Search for the cell housing the specified text and yield its (x, y) center coordinate. 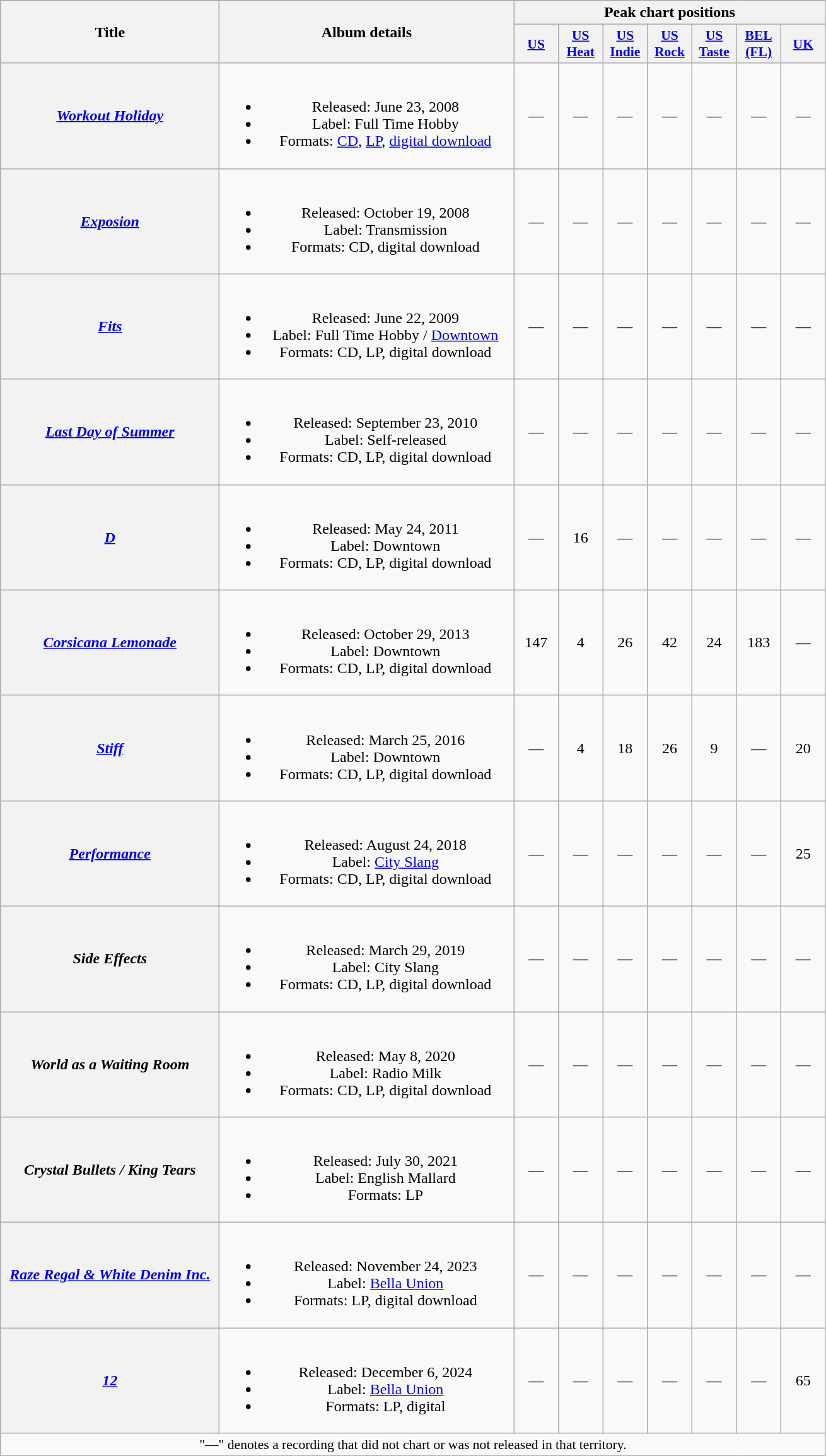
Released: September 23, 2010Label: Self-releasedFormats: CD, LP, digital download (367, 432)
BEL(FL) (759, 44)
US Rock (670, 44)
World as a Waiting Room (110, 1065)
183 (759, 642)
Album details (367, 32)
Peak chart positions (670, 13)
Raze Regal & White Denim Inc. (110, 1276)
Released: August 24, 2018Label: City SlangFormats: CD, LP, digital download (367, 853)
UK (803, 44)
Released: June 22, 2009Label: Full Time Hobby / DowntownFormats: CD, LP, digital download (367, 327)
Released: October 19, 2008Label: TransmissionFormats: CD, digital download (367, 221)
US (536, 44)
Released: October 29, 2013Label: DowntownFormats: CD, LP, digital download (367, 642)
Released: March 29, 2019Label: City SlangFormats: CD, LP, digital download (367, 959)
US Indie (625, 44)
9 (714, 748)
Released: May 8, 2020Label: Radio MilkFormats: CD, LP, digital download (367, 1065)
16 (580, 537)
25 (803, 853)
Released: November 24, 2023Label: Bella UnionFormats: LP, digital download (367, 1276)
"—" denotes a recording that did not chart or was not released in that territory. (413, 1445)
147 (536, 642)
Released: May 24, 2011Label: DowntownFormats: CD, LP, digital download (367, 537)
Stiff (110, 748)
Title (110, 32)
Corsicana Lemonade (110, 642)
Released: July 30, 2021Label: English MallardFormats: LP (367, 1170)
US Taste (714, 44)
Released: March 25, 2016Label: DowntownFormats: CD, LP, digital download (367, 748)
US Heat (580, 44)
Exposion (110, 221)
24 (714, 642)
65 (803, 1380)
Last Day of Summer (110, 432)
20 (803, 748)
18 (625, 748)
Workout Holiday (110, 116)
Released: December 6, 2024Label: Bella UnionFormats: LP, digital (367, 1380)
12 (110, 1380)
D (110, 537)
Performance (110, 853)
42 (670, 642)
Released: June 23, 2008Label: Full Time HobbyFormats: CD, LP, digital download (367, 116)
Side Effects (110, 959)
Fits (110, 327)
Crystal Bullets / King Tears (110, 1170)
